Capture the cell that displays the provided text and extract its [x, y] central coordinate. 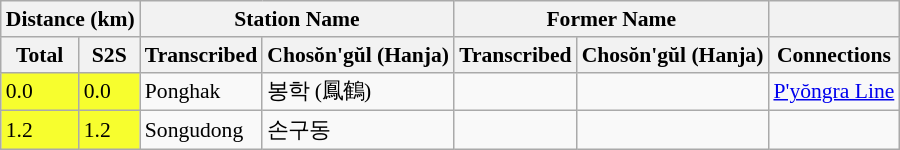
Station Name [297, 19]
P'yŏngra Line [834, 92]
Songudong [201, 130]
손구동 [358, 130]
Distance (km) [70, 19]
Ponghak [201, 92]
Total [40, 55]
Connections [834, 55]
Former Name [611, 19]
S2S [110, 55]
봉학 (鳳鶴) [358, 92]
